Scan for the cell matching the given text and deliver its (X, Y) coordinate at center. 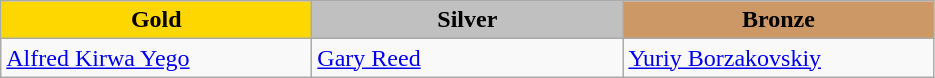
Alfred Kirwa Yego (156, 58)
Silver (468, 20)
Gary Reed (468, 58)
Yuriy Borzakovskiy (778, 58)
Gold (156, 20)
Bronze (778, 20)
